Return [X, Y] of the center of cell containing provided text 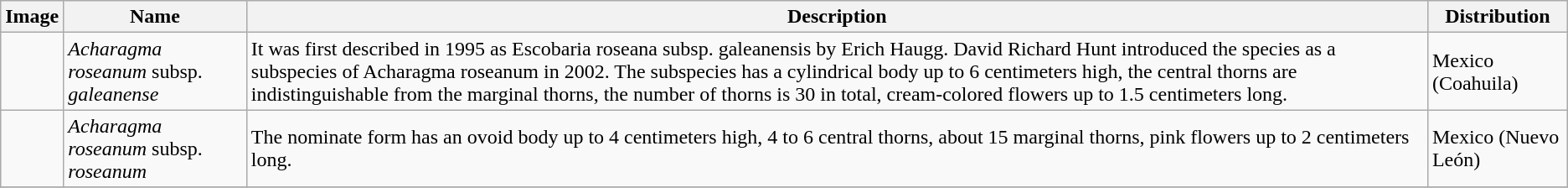
Acharagma roseanum subsp. roseanum [155, 149]
Mexico (Coahuila) [1498, 71]
The nominate form has an ovoid body up to 4 centimeters high, 4 to 6 central thorns, about 15 marginal thorns, pink flowers up to 2 centimeters long. [837, 149]
Mexico (Nuevo León) [1498, 149]
Image [32, 17]
Name [155, 17]
Distribution [1498, 17]
Description [837, 17]
Acharagma roseanum subsp. galeanense [155, 71]
